Detect which cell encompasses the target text, then output its [X, Y] center coordinate. 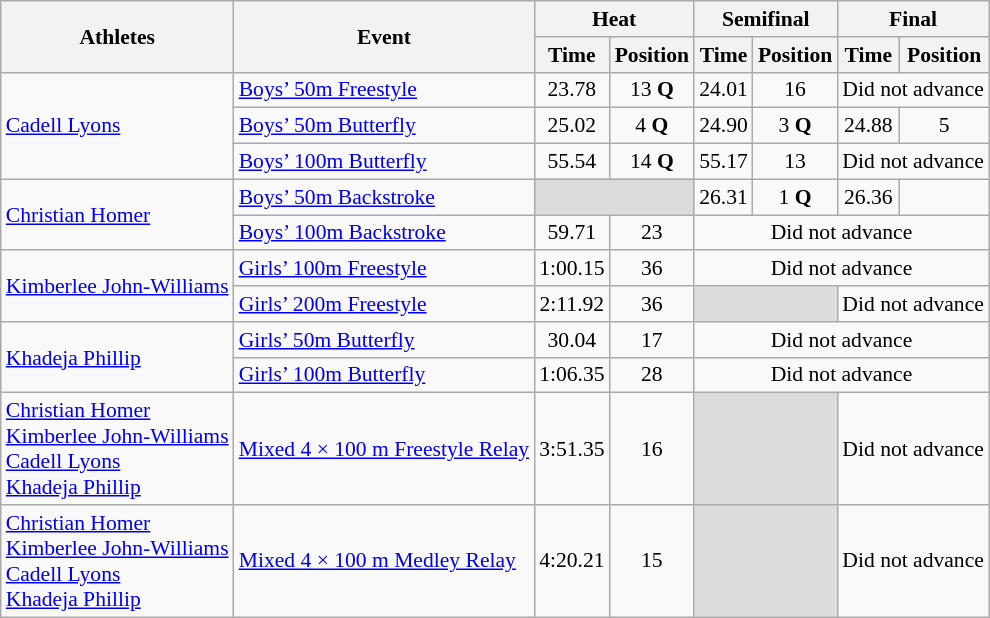
Boys’ 100m Butterfly [384, 162]
Girls’ 100m Butterfly [384, 375]
Mixed 4 × 100 m Medley Relay [384, 561]
55.54 [572, 162]
Boys’ 50m Butterfly [384, 126]
24.90 [724, 126]
3:51.35 [572, 449]
24.88 [868, 126]
Boys’ 50m Backstroke [384, 197]
2:11.92 [572, 304]
26.31 [724, 197]
28 [652, 375]
Event [384, 36]
Semifinal [766, 19]
Girls’ 200m Freestyle [384, 304]
Athletes [118, 36]
Christian Homer [118, 214]
Mixed 4 × 100 m Freestyle Relay [384, 449]
Boys’ 50m Freestyle [384, 90]
13 [795, 162]
26.36 [868, 197]
15 [652, 561]
23.78 [572, 90]
59.71 [572, 233]
14 Q [652, 162]
Cadell Lyons [118, 126]
Kimberlee John-Williams [118, 286]
30.04 [572, 340]
4:20.21 [572, 561]
4 Q [652, 126]
17 [652, 340]
1 Q [795, 197]
Girls’ 100m Freestyle [384, 269]
Boys’ 100m Backstroke [384, 233]
Khadeja Phillip [118, 358]
1:06.35 [572, 375]
Girls’ 50m Butterfly [384, 340]
24.01 [724, 90]
13 Q [652, 90]
55.17 [724, 162]
5 [944, 126]
1:00.15 [572, 269]
25.02 [572, 126]
23 [652, 233]
Heat [614, 19]
Final [913, 19]
3 Q [795, 126]
